Return (X, Y) of the center of cell containing provided text 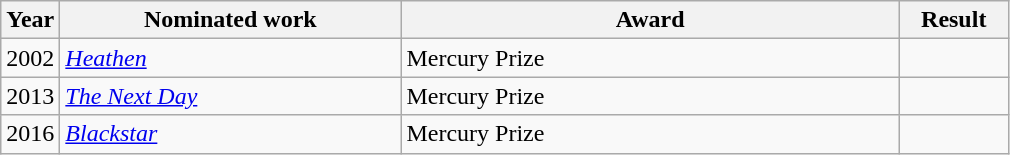
2016 (30, 134)
Blackstar (230, 134)
2013 (30, 96)
2002 (30, 58)
The Next Day (230, 96)
Result (954, 20)
Heathen (230, 58)
Award (650, 20)
Nominated work (230, 20)
Year (30, 20)
